For the text-containing cell, return its midpoint in (X, Y) coordinate format. 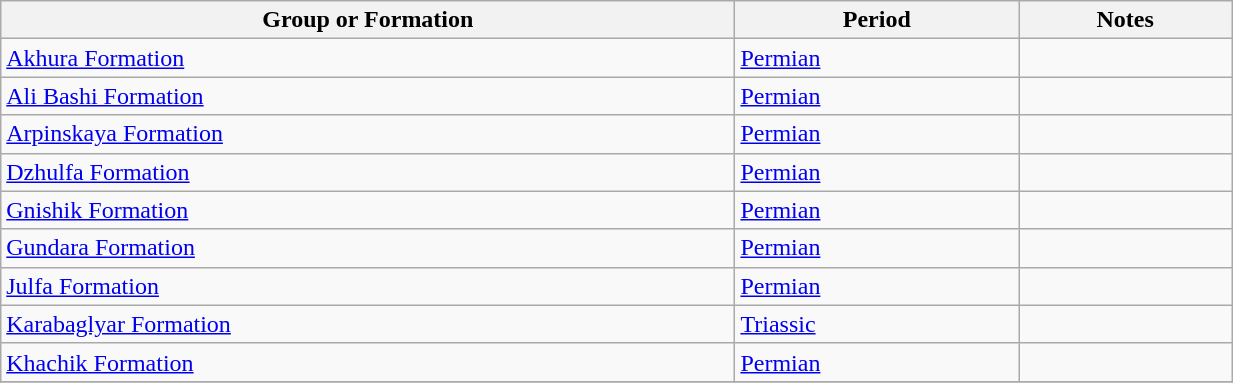
Notes (1126, 20)
Period (877, 20)
Khachik Formation (368, 362)
Karabaglyar Formation (368, 324)
Triassic (877, 324)
Gnishik Formation (368, 210)
Gundara Formation (368, 248)
Arpinskaya Formation (368, 134)
Dzhulfa Formation (368, 172)
Group or Formation (368, 20)
Ali Bashi Formation (368, 96)
Akhura Formation (368, 58)
Julfa Formation (368, 286)
